From the cell containing the given text, extract its center point as (X, Y) coordinate. 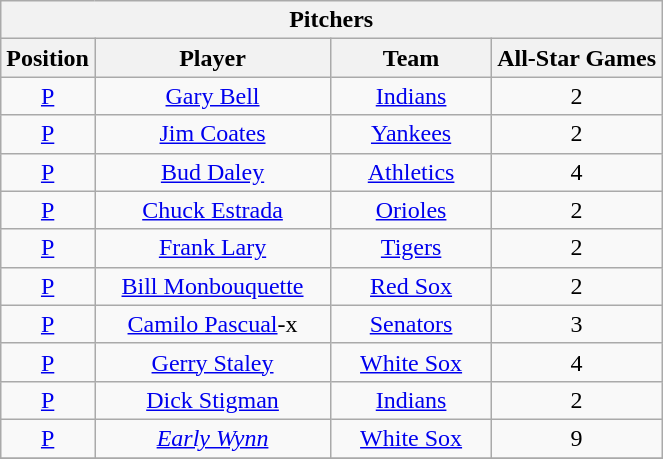
Gerry Staley (212, 362)
3 (577, 324)
Athletics (412, 172)
Chuck Estrada (212, 210)
Team (412, 58)
Tigers (412, 248)
Bill Monbouquette (212, 286)
Bud Daley (212, 172)
Dick Stigman (212, 400)
Camilo Pascual-x (212, 324)
All-Star Games (577, 58)
Player (212, 58)
Jim Coates (212, 134)
Early Wynn (212, 438)
Frank Lary (212, 248)
9 (577, 438)
Senators (412, 324)
Gary Bell (212, 96)
Red Sox (412, 286)
Orioles (412, 210)
Pitchers (332, 20)
Position (48, 58)
Yankees (412, 134)
